Scan for the cell matching the given text and deliver its [X, Y] coordinate at center. 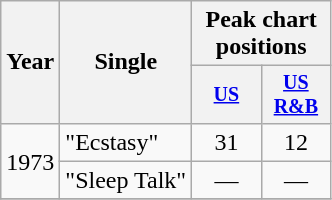
US [226, 94]
Peak chart positions [262, 34]
12 [296, 142]
Year [30, 62]
"Ecstasy" [126, 142]
"Sleep Talk" [126, 180]
1973 [30, 161]
USR&B [296, 94]
Single [126, 62]
31 [226, 142]
